Extract the (x, y) coordinate from the center of the cell holding the provided text.  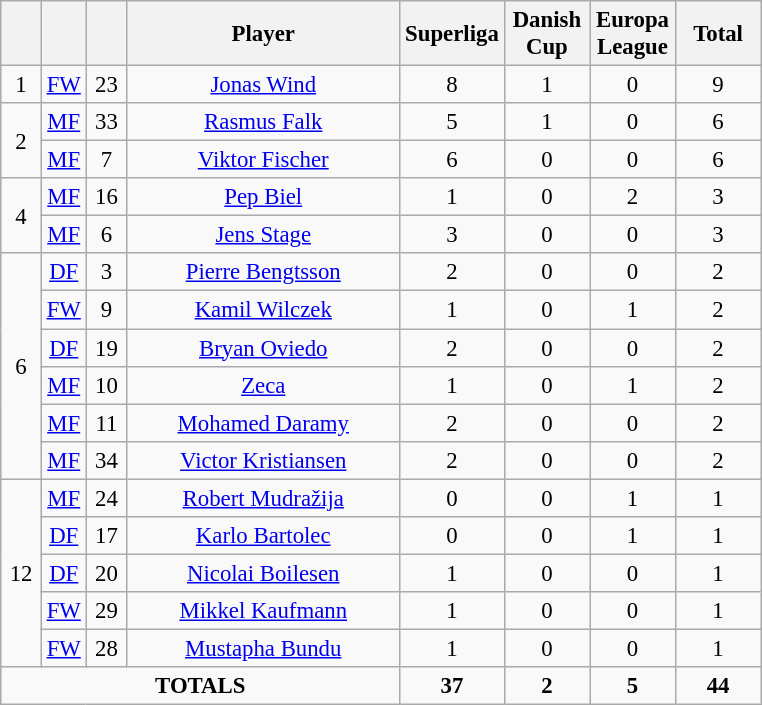
Pierre Bengtsson (264, 273)
Bryan Oviedo (264, 348)
Superliga (452, 34)
Rasmus Falk (264, 122)
Victor Kristiansen (264, 460)
Nicolai Boilesen (264, 573)
24 (106, 498)
28 (106, 648)
Robert Mudražija (264, 498)
Mohamed Daramy (264, 423)
23 (106, 85)
34 (106, 460)
8 (452, 85)
Danish Cup (547, 34)
7 (106, 160)
19 (106, 348)
4 (22, 216)
Mustapha Bundu (264, 648)
Jens Stage (264, 235)
Pep Biel (264, 197)
Mikkel Kaufmann (264, 611)
20 (106, 573)
Total (718, 34)
Jonas Wind (264, 85)
Player (264, 34)
33 (106, 122)
12 (22, 573)
16 (106, 197)
Viktor Fischer (264, 160)
Kamil Wilczek (264, 310)
TOTALS (200, 686)
37 (452, 686)
17 (106, 536)
Zeca (264, 385)
44 (718, 686)
Europa League (633, 34)
11 (106, 423)
29 (106, 611)
Karlo Bartolec (264, 536)
10 (106, 385)
